Return (x, y) of the center of cell containing provided text 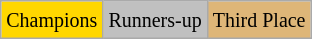
Runners-up (155, 20)
Champions (52, 20)
Third Place (259, 20)
